From the cell containing the given text, extract its center point as [X, Y] coordinate. 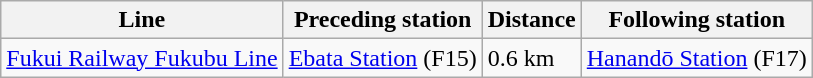
Following station [696, 20]
Preceding station [382, 20]
Fukui Railway Fukubu Line [142, 58]
0.6 km [532, 58]
Line [142, 20]
Hanandō Station (F17) [696, 58]
Ebata Station (F15) [382, 58]
Distance [532, 20]
